Search for the cell housing the specified text and yield its [x, y] center coordinate. 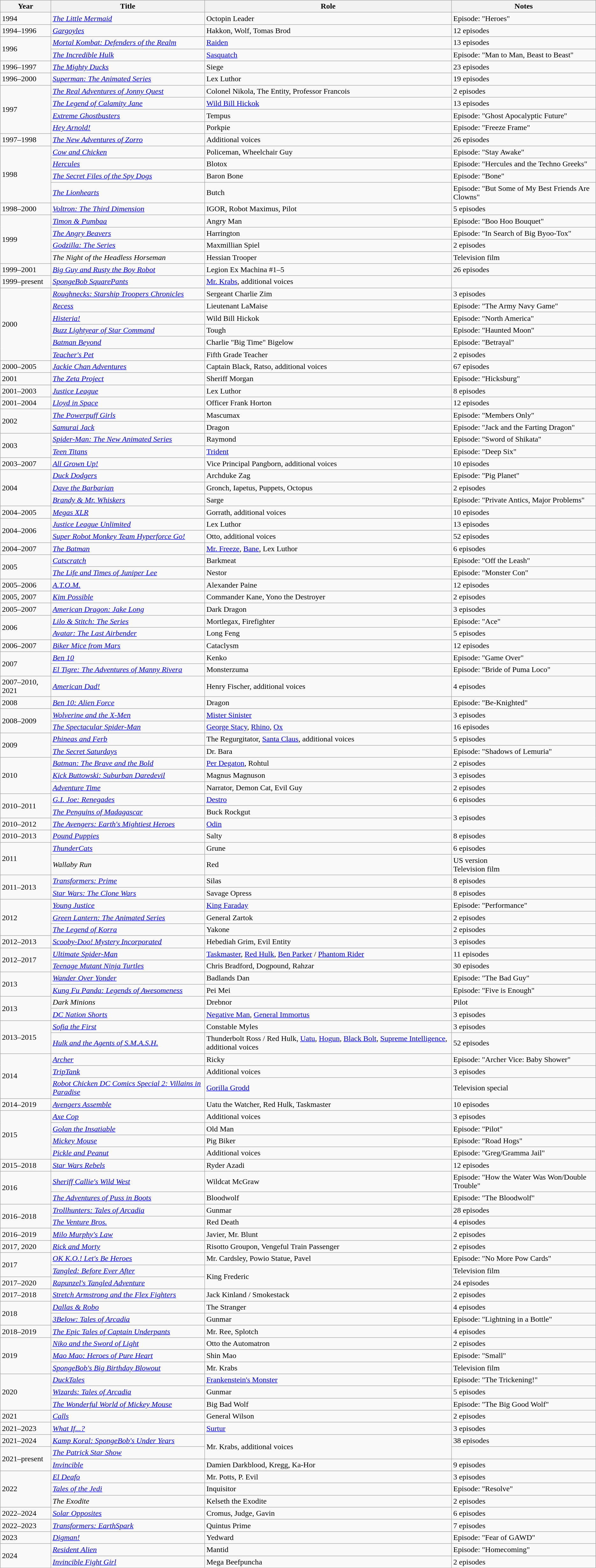
Surtur [328, 1428]
Ben 10: Alien Force [128, 703]
Episode: "Deep Six" [523, 452]
Timon & Pumbaa [128, 221]
Episode: "Performance" [523, 905]
Histeria! [128, 318]
Kung Fu Panda: Legends of Awesomeness [128, 990]
OK K.O.! Let's Be Heroes [128, 1259]
Stretch Armstrong and the Flex Fighters [128, 1295]
DuckTales [128, 1380]
Justice League [128, 391]
24 episodes [523, 1283]
2012 [25, 917]
2003 [25, 445]
Tempus [328, 115]
2005–2007 [25, 609]
Odin [328, 824]
Destro [328, 800]
Episode: "Hicksburg" [523, 379]
Episode: "Lightning in a Bottle" [523, 1319]
Sheriff Callie's Wild West [128, 1181]
Octopin Leader [328, 18]
Wildcat McGraw [328, 1181]
The Regurgitator, Santa Claus, additional voices [328, 739]
Mega Beefpuncha [328, 1562]
Hey Arnold! [128, 127]
The Batman [128, 548]
Adventure Time [128, 788]
Digman! [128, 1537]
Kick Buttowski: Suburban Daredevil [128, 776]
1997–1998 [25, 140]
Officer Frank Horton [328, 403]
Vice Principal Pangborn, additional voices [328, 464]
Year [25, 6]
Episode: "The Army Navy Game" [523, 306]
2014–2019 [25, 1104]
2010 [25, 776]
Buck Rockgut [328, 812]
Raymond [328, 439]
Big Bad Wolf [328, 1404]
Voltron: The Third Dimension [128, 209]
Charlie "Big Time" Bigelow [328, 342]
1994–1996 [25, 31]
Episode: "The Bad Guy" [523, 978]
Drebnor [328, 1002]
2005, 2007 [25, 597]
Spider-Man: The New Animated Series [128, 439]
1999 [25, 239]
Butch [328, 192]
Catscratch [128, 561]
Recess [128, 306]
Invincible [128, 1465]
Scooby-Doo! Mystery Incorporated [128, 942]
The Night of the Headless Horseman [128, 257]
2017, 2020 [25, 1246]
1997 [25, 109]
Monsterzuma [328, 670]
Avatar: The Last Airbender [128, 633]
Calls [128, 1416]
Baron Bone [328, 176]
General Wilson [328, 1416]
Episode: "Road Hogs" [523, 1141]
2017–2018 [25, 1295]
Episode: "Pilot" [523, 1129]
2018–2019 [25, 1331]
Constable Myles [328, 1027]
Commander Kane, Yono the Destroyer [328, 597]
Sergeant Charlie Zim [328, 294]
Archer [128, 1059]
The Exodite [128, 1501]
Duck Dodgers [128, 476]
2014 [25, 1076]
Dave the Barbarian [128, 488]
Episode: "The Trickening!" [523, 1380]
G.I. Joe: Renegades [128, 800]
Wizards: Tales of Arcadia [128, 1392]
Magnus Magnuson [328, 776]
Godzilla: The Series [128, 245]
Gronch, Iapetus, Puppets, Octopus [328, 488]
Pei Mei [328, 990]
Big Guy and Rusty the Boy Robot [128, 270]
2019 [25, 1355]
The Patrick Star Show [128, 1453]
2022–2024 [25, 1513]
2008–2009 [25, 721]
1994 [25, 18]
El Tigre: The Adventures of Manny Rivera [128, 670]
Robot Chicken DC Comics Special 2: Villains in Paradise [128, 1088]
Hakkon, Wolf, Tomas Brod [328, 31]
2012–2017 [25, 960]
Frankenstein's Monster [328, 1380]
Mr. Krabs [328, 1368]
2010–2013 [25, 836]
Archduke Zag [328, 476]
The Legend of Korra [128, 929]
Episode: "Small" [523, 1355]
TripTank [128, 1072]
The Avengers: Earth's Mightiest Heroes [128, 824]
Episode: "Bone" [523, 176]
Episode: "Stay Awake" [523, 152]
Harrington [328, 233]
Buzz Lightyear of Star Command [128, 330]
Red [328, 865]
2004 [25, 488]
2016 [25, 1188]
19 episodes [523, 79]
2021 [25, 1416]
Pig Biker [328, 1141]
Raiden [328, 43]
1999–2001 [25, 270]
Tales of the Jedi [128, 1489]
Teacher's Pet [128, 355]
Invincible Fight Girl [128, 1562]
Episode: "Sword of Shikata" [523, 439]
Episode: "Archer Vice: Baby Shower" [523, 1059]
Bloodwolf [328, 1198]
Episode: "In Search of Big Byoo-Tox" [523, 233]
Star Wars Rebels [128, 1165]
Jack Kinland / Smokestack [328, 1295]
The Lionhearts [128, 192]
IGOR, Robot Maximus, Pilot [328, 209]
Sasquatch [328, 55]
Episode: "Freeze Frame" [523, 127]
Episode: "Man to Man, Beast to Beast" [523, 55]
2010–2011 [25, 806]
Cow and Chicken [128, 152]
Tough [328, 330]
The Venture Bros. [128, 1222]
Dr. Bara [328, 751]
1996 [25, 49]
30 episodes [523, 966]
The Legend of Calamity Jane [128, 103]
Narrator, Demon Cat, Evil Guy [328, 788]
Sofia the First [128, 1027]
Wander Over Yonder [128, 978]
SpongeBob SquarePants [128, 282]
Jackie Chan Adventures [128, 367]
Super Robot Monkey Team Hyperforce Go! [128, 536]
Hessian Trooper [328, 257]
Long Feng [328, 633]
Role [328, 6]
Sheriff Morgan [328, 379]
2009 [25, 745]
Episode: "Five is Enough" [523, 990]
2016–2019 [25, 1234]
Biker Mice from Mars [128, 646]
2008 [25, 703]
El Deafo [128, 1477]
Kamp Koral: SpongeBob's Under Years [128, 1441]
King Faraday [328, 905]
2005–2006 [25, 585]
Colonel Nikola, The Entity, Professor Francois [328, 91]
7 episodes [523, 1525]
Angry Man [328, 221]
2013–2015 [25, 1037]
The Angry Beavers [128, 233]
2002 [25, 421]
Episode: "Greg/Gramma Jail" [523, 1153]
Star Wars: The Clone Wars [128, 893]
67 episodes [523, 367]
2020 [25, 1392]
Episode: "Off the Leash" [523, 561]
Savage Opress [328, 893]
Per Degaton, Rohtul [328, 763]
Mickey Mouse [128, 1141]
2010–2012 [25, 824]
Justice League Unlimited [128, 524]
2022–2023 [25, 1525]
9 episodes [523, 1465]
Rick and Morty [128, 1246]
2017–2020 [25, 1283]
Captain Black, Ratso, additional voices [328, 367]
2006–2007 [25, 646]
Uatu the Watcher, Red Hulk, Taskmaster [328, 1104]
2004–2007 [25, 548]
Pound Puppies [128, 836]
2004–2005 [25, 512]
2006 [25, 627]
2022 [25, 1489]
Thunderbolt Ross / Red Hulk, Uatu, Hogun, Black Bolt, Supreme Intelligence, additional voices [328, 1043]
Kim Possible [128, 597]
Mister Sinister [328, 715]
Cataclysm [328, 646]
1996–2000 [25, 79]
Extreme Ghostbusters [128, 115]
Golan the Insatiable [128, 1129]
Hercules [128, 164]
Siege [328, 67]
Maxmillian Spiel [328, 245]
2003–2007 [25, 464]
Solar Opposites [128, 1513]
What If...? [128, 1428]
Kelseth the Exodite [328, 1501]
Wallaby Run [128, 865]
The Stranger [328, 1307]
The Secret Files of the Spy Dogs [128, 176]
Young Justice [128, 905]
Gorilla Grodd [328, 1088]
Episode: "Private Antics, Major Problems" [523, 500]
Mortal Kombat: Defenders of the Realm [128, 43]
Grune [328, 848]
Red Death [328, 1222]
Episode: "Fear of GAWD" [523, 1537]
Hulk and the Agents of S.M.A.S.H. [128, 1043]
Axe Cop [128, 1116]
Silas [328, 881]
The Little Mermaid [128, 18]
Mr. Ree, Splotch [328, 1331]
Transformers: Prime [128, 881]
Mantid [328, 1550]
2001–2004 [25, 403]
Episode: "How the Water Was Won/Double Trouble" [523, 1181]
Episode: "Members Only" [523, 415]
Kenko [328, 658]
2015 [25, 1135]
A.T.O.M. [128, 585]
Negative Man, General Immortus [328, 1015]
Episode: "Shadows of Lemuria" [523, 751]
Salty [328, 836]
Taskmaster, Red Hulk, Ben Parker / Phantom Rider [328, 954]
2021–2024 [25, 1441]
The Incredible Hulk [128, 55]
Episode: "Jack and the Farting Dragon" [523, 427]
American Dad! [128, 686]
Mr. Cardsley, Powio Statue, Pavel [328, 1259]
Avengers Assemble [128, 1104]
Episode: "Haunted Moon" [523, 330]
Javier, Mr. Blunt [328, 1234]
Episode: "The Bloodwolf" [523, 1198]
Ultimate Spider-Man [128, 954]
Batman: The Brave and the Bold [128, 763]
Wolverine and the X-Men [128, 715]
Episode: "Heroes" [523, 18]
Milo Murphy's Law [128, 1234]
The Powerpuff Girls [128, 415]
The New Adventures of Zorro [128, 140]
Pickle and Peanut [128, 1153]
Lieutenant LaMaise [328, 306]
Ryder Azadi [328, 1165]
Pilot [523, 1002]
11 episodes [523, 954]
American Dragon: Jake Long [128, 609]
Mao Mao: Heroes of Pure Heart [128, 1355]
2001–2003 [25, 391]
The Epic Tales of Captain Underpants [128, 1331]
General Zartok [328, 917]
2007–2010, 2021 [25, 686]
Rapunzel's Tangled Adventure [128, 1283]
Mr. Freeze, Bane, Lex Luthor [328, 548]
Gorrath, additional voices [328, 512]
Legion Ex Machina #1–5 [328, 270]
Blotox [328, 164]
Niko and the Sword of Light [128, 1343]
Hebediah Grim, Evil Entity [328, 942]
28 episodes [523, 1210]
Episode: "No More Pow Cards" [523, 1259]
Policeman, Wheelchair Guy [328, 152]
23 episodes [523, 67]
Ben 10 [128, 658]
SpongeBob's Big Birthday Blowout [128, 1368]
Transformers: EarthSpark [128, 1525]
Episode: "The Big Good Wolf" [523, 1404]
ThunderCats [128, 848]
The Adventures of Puss in Boots [128, 1198]
Alexander Paine [328, 585]
38 episodes [523, 1441]
Ricky [328, 1059]
Episode: "Pig Planet" [523, 476]
2011 [25, 858]
Old Man [328, 1129]
2023 [25, 1537]
Tangled: Before Ever After [128, 1271]
Brandy & Mr. Whiskers [128, 500]
Yedward [328, 1537]
Roughnecks: Starship Troopers Chronicles [128, 294]
King Frederic [328, 1277]
16 episodes [523, 727]
Trollhunters: Tales of Arcadia [128, 1210]
Episode: "Bride of Puma Loco" [523, 670]
The Zeta Project [128, 379]
Quintus Prime [328, 1525]
Barkmeat [328, 561]
Episode: "Homecoming" [523, 1550]
Episode: "Resolve" [523, 1489]
Gargoyles [128, 31]
2004–2006 [25, 530]
1999–present [25, 282]
Television special [523, 1088]
The Mighty Ducks [128, 67]
Phineas and Ferb [128, 739]
Mascumax [328, 415]
Resident Alien [128, 1550]
2007 [25, 664]
The Real Adventures of Jonny Quest [128, 91]
Episode: "Game Over" [523, 658]
Episode: "Monster Con" [523, 573]
The Secret Saturdays [128, 751]
Inquisitor [328, 1489]
Teenage Mutant Ninja Turtles [128, 966]
2021–present [25, 1459]
Cromus, Judge, Gavin [328, 1513]
Lilo & Stitch: The Series [128, 621]
2021–2023 [25, 1428]
DC Nation Shorts [128, 1015]
Samurai Jack [128, 427]
1998 [25, 175]
Episode: "Betrayal" [523, 342]
2001 [25, 379]
Megas XLR [128, 512]
Porkpie [328, 127]
Otto, additional voices [328, 536]
Episode: "Hercules and the Techno Greeks" [523, 164]
Teen Titans [128, 452]
Trident [328, 452]
Episode: "Be-Knighted" [523, 703]
2000 [25, 324]
Otto the Automatron [328, 1343]
The Wonderful World of Mickey Mouse [128, 1404]
Episode: "Boo Hoo Bouquet" [523, 221]
Badlands Dan [328, 978]
The Spectacular Spider-Man [128, 727]
Henry Fischer, additional voices [328, 686]
Dark Minions [128, 1002]
Episode: "Ghost Apocalyptic Future" [523, 115]
Superman: The Animated Series [128, 79]
Yakone [328, 929]
Episode: "But Some of My Best Friends Are Clowns" [523, 192]
Mr. Potts, P. Evil [328, 1477]
2016–2018 [25, 1216]
1996–1997 [25, 67]
Dark Dragon [328, 609]
Risotto Groupon, Vengeful Train Passenger [328, 1246]
George Stacy, Rhino, Ox [328, 727]
2015–2018 [25, 1165]
2012–2013 [25, 942]
Green Lantern: The Animated Series [128, 917]
Title [128, 6]
2018 [25, 1313]
2017 [25, 1265]
1998–2000 [25, 209]
The Penguins of Madagascar [128, 812]
Episode: "North America" [523, 318]
Dallas & Robo [128, 1307]
The Life and Times of Juniper Lee [128, 573]
Notes [523, 6]
2024 [25, 1556]
Sarge [328, 500]
Mortlegax, Firefighter [328, 621]
2000–2005 [25, 367]
Nestor [328, 573]
2011–2013 [25, 887]
US versionTelevision film [523, 865]
3Below: Tales of Arcadia [128, 1319]
Shin Mao [328, 1355]
Batman Beyond [128, 342]
Fifth Grade Teacher [328, 355]
2005 [25, 567]
Damien Darkblood, Kregg, Ka-Hor [328, 1465]
Lloyd in Space [128, 403]
Episode: "Ace" [523, 621]
All Grown Up! [128, 464]
Chris Bradford, Dogpound, Rahzar [328, 966]
